For the text-containing cell, return its midpoint in (X, Y) coordinate format. 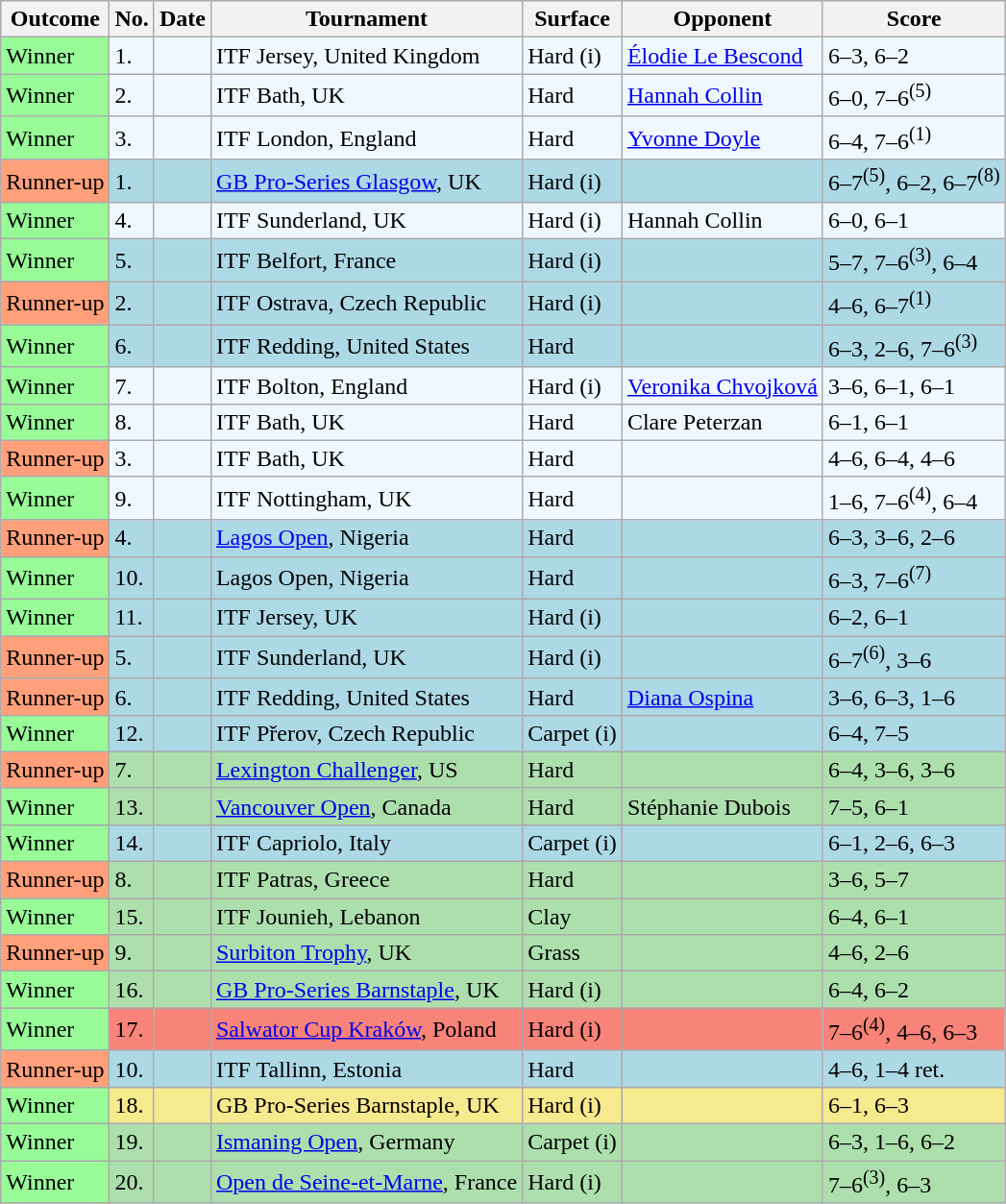
Grass (573, 953)
6–1, 6–1 (914, 422)
ITF Jersey, United Kingdom (366, 56)
12. (132, 733)
Open de Seine-et-Marne, France (366, 1182)
1–6, 7–6(4), 6–4 (914, 498)
5–7, 7–6(3), 6–4 (914, 261)
6–1, 2–6, 6–3 (914, 843)
Ismaning Open, Germany (366, 1142)
GB Pro-Series Glasgow, UK (366, 181)
ITF Nottingham, UK (366, 498)
3–6, 5–7 (914, 880)
Clay (573, 917)
ITF Capriolo, Italy (366, 843)
11. (132, 618)
No. (132, 19)
Yvonne Doyle (723, 138)
7–6(4), 4–6, 6–3 (914, 1030)
6–4, 7–5 (914, 733)
6–3, 7–6(7) (914, 578)
4–6, 6–4, 4–6 (914, 458)
Veronika Chvojková (723, 385)
6–2, 6–1 (914, 618)
ITF Tallinn, Estonia (366, 1069)
6–3, 6–2 (914, 56)
Salwator Cup Kraków, Poland (366, 1030)
6–4, 7–6(1) (914, 138)
6–4, 6–1 (914, 917)
ITF Belfort, France (366, 261)
3–6, 6–3, 1–6 (914, 697)
6–3, 3–6, 2–6 (914, 538)
Diana Ospina (723, 697)
13. (132, 806)
Vancouver Open, Canada (366, 806)
7–6(3), 6–3 (914, 1182)
14. (132, 843)
Surbiton Trophy, UK (366, 953)
ITF Patras, Greece (366, 880)
Lexington Challenger, US (366, 770)
6–0, 7–6(5) (914, 96)
Clare Peterzan (723, 422)
18. (132, 1105)
6–1, 6–3 (914, 1105)
Élodie Le Bescond (723, 56)
ITF Ostrava, Czech Republic (366, 304)
19. (132, 1142)
6–7(5), 6–2, 6–7(8) (914, 181)
ITF Jounieh, Lebanon (366, 917)
4–6, 2–6 (914, 953)
6–0, 6–1 (914, 221)
6–4, 3–6, 3–6 (914, 770)
Outcome (56, 19)
Opponent (723, 19)
20. (132, 1182)
4–6, 6–7(1) (914, 304)
ITF London, England (366, 138)
6–3, 2–6, 7–6(3) (914, 346)
ITF Jersey, UK (366, 618)
Surface (573, 19)
16. (132, 990)
Tournament (366, 19)
6–3, 1–6, 6–2 (914, 1142)
4–6, 1–4 ret. (914, 1069)
6–7(6), 3–6 (914, 657)
7–5, 6–1 (914, 806)
15. (132, 917)
ITF Přerov, Czech Republic (366, 733)
17. (132, 1030)
Score (914, 19)
Stéphanie Dubois (723, 806)
3–6, 6–1, 6–1 (914, 385)
6–4, 6–2 (914, 990)
ITF Bolton, England (366, 385)
Date (183, 19)
